Provide the (X, Y) coordinate of the cell's center where the given text is located.  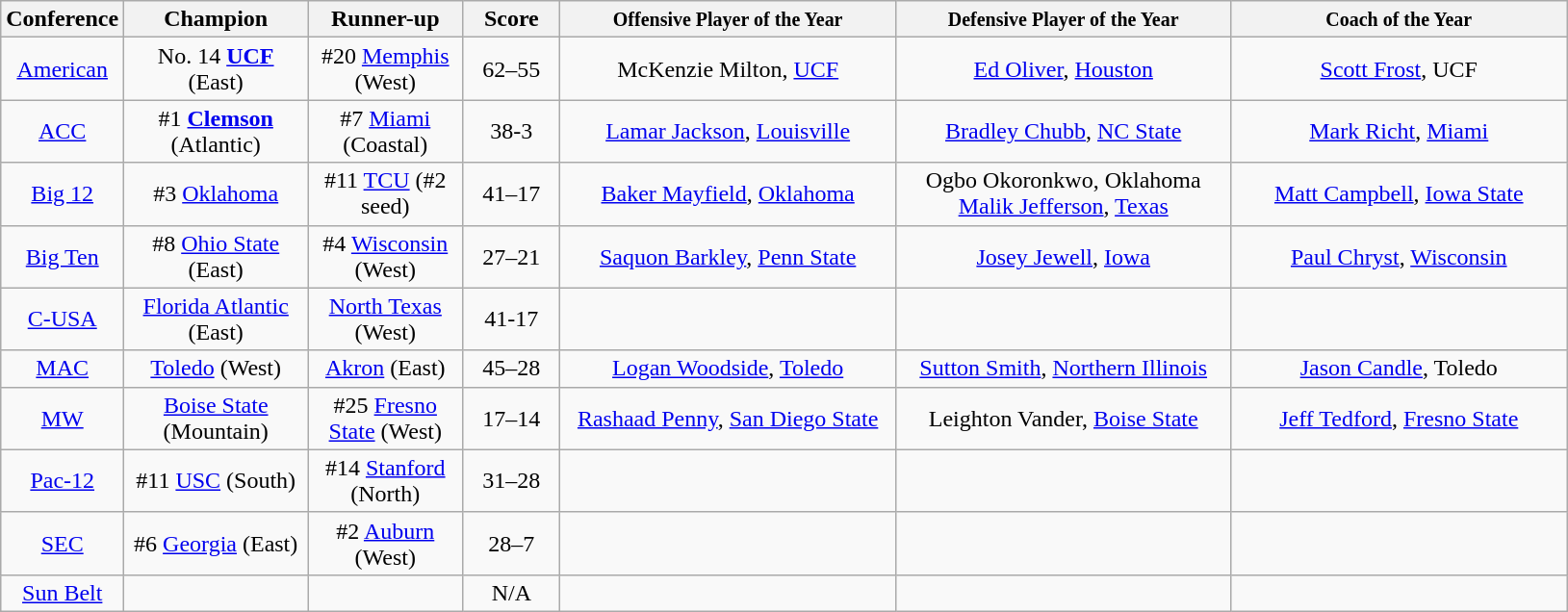
Champion (216, 19)
#7 Miami (Coastal) (385, 131)
41-17 (512, 319)
Bradley Chubb, NC State (1063, 131)
SEC (63, 543)
Josey Jewell, Iowa (1063, 256)
Baker Mayfield, Oklahoma (728, 194)
American (63, 69)
17–14 (512, 418)
Runner-up (385, 19)
Toledo (West) (216, 369)
Offensive Player of the Year (728, 19)
#4 Wisconsin (West) (385, 256)
#14 Stanford (North) (385, 481)
Paul Chryst, Wisconsin (1400, 256)
Scott Frost, UCF (1400, 69)
Sutton Smith, Northern Illinois (1063, 369)
#11 TCU (#2 seed) (385, 194)
#6 Georgia (East) (216, 543)
Lamar Jackson, Louisville (728, 131)
#3 Oklahoma (216, 194)
Big 12 (63, 194)
North Texas (West) (385, 319)
Matt Campbell, Iowa State (1400, 194)
No. 14 UCF (East) (216, 69)
#20 Memphis (West) (385, 69)
C-USA (63, 319)
MAC (63, 369)
Coach of the Year (1400, 19)
Defensive Player of the Year (1063, 19)
N/A (512, 593)
Boise State (Mountain) (216, 418)
Jason Candle, Toledo (1400, 369)
Leighton Vander, Boise State (1063, 418)
#11 USC (South) (216, 481)
ACC (63, 131)
45–28 (512, 369)
Score (512, 19)
McKenzie Milton, UCF (728, 69)
Mark Richt, Miami (1400, 131)
62–55 (512, 69)
Ed Oliver, Houston (1063, 69)
38-3 (512, 131)
Logan Woodside, Toledo (728, 369)
31–28 (512, 481)
41–17 (512, 194)
Big Ten (63, 256)
#2 Auburn (West) (385, 543)
Pac-12 (63, 481)
Sun Belt (63, 593)
Rashaad Penny, San Diego State (728, 418)
Jeff Tedford, Fresno State (1400, 418)
#1 Clemson (Atlantic) (216, 131)
MW (63, 418)
#8 Ohio State (East) (216, 256)
#25 Fresno State (West) (385, 418)
28–7 (512, 543)
Akron (East) (385, 369)
Saquon Barkley, Penn State (728, 256)
Ogbo Okoronkwo, Oklahoma Malik Jefferson, Texas (1063, 194)
Florida Atlantic (East) (216, 319)
27–21 (512, 256)
Conference (63, 19)
